Locate the cell with the specified text and output its (x, y) center coordinate. 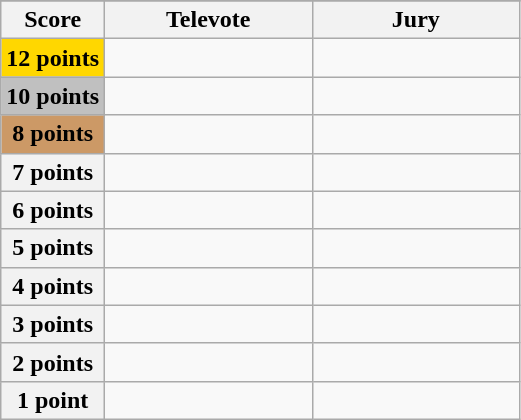
7 points (53, 172)
12 points (53, 58)
1 point (53, 400)
Jury (416, 20)
2 points (53, 362)
6 points (53, 210)
5 points (53, 248)
Score (53, 20)
8 points (53, 134)
3 points (53, 324)
Televote (209, 20)
10 points (53, 96)
4 points (53, 286)
